Pinpoint the cell where the given text exists, returning its (X, Y) midpoint coordinate. 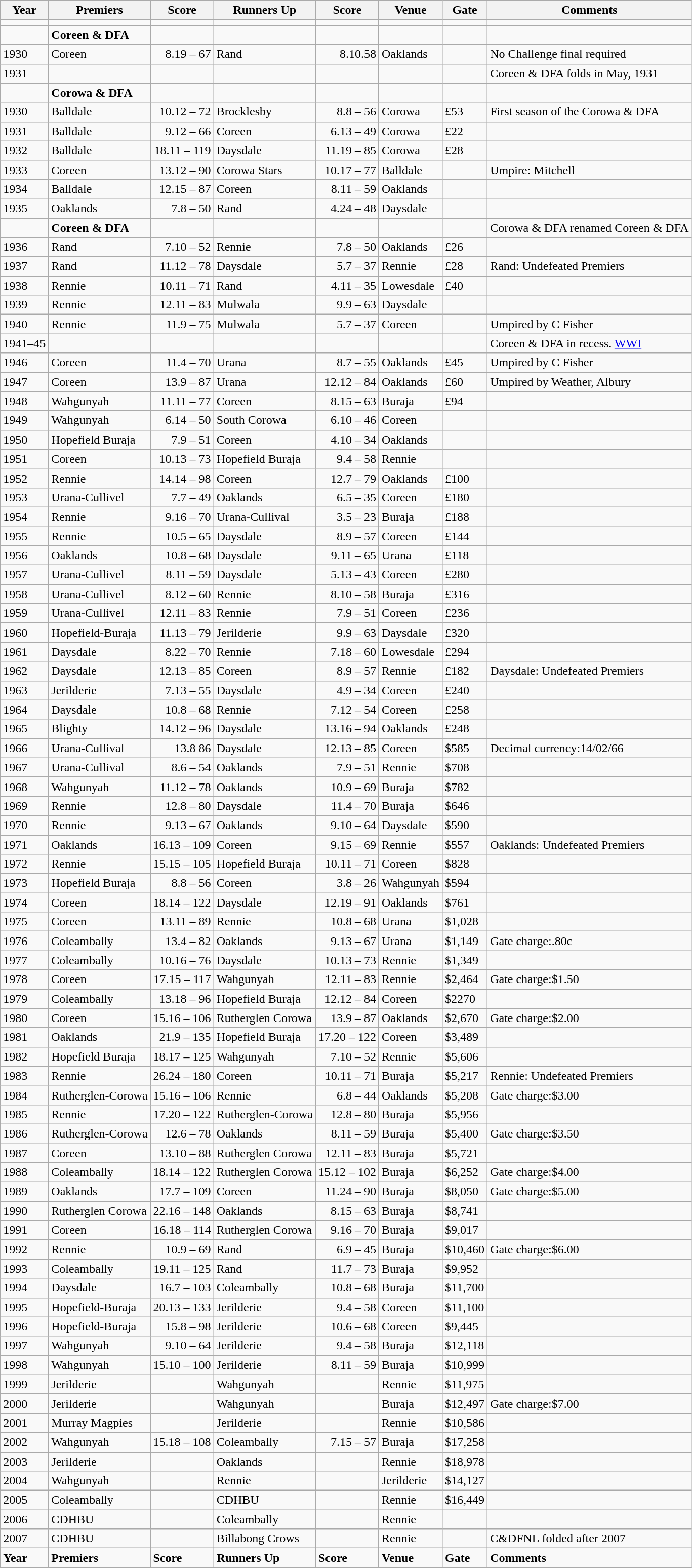
2000 (24, 1403)
$11,700 (465, 1288)
16.13 – 109 (182, 844)
$2,670 (465, 1018)
$5,400 (465, 1133)
12.19 – 91 (347, 903)
15.15 – 105 (182, 864)
$12,118 (465, 1346)
1958 (24, 594)
3.5 – 23 (347, 517)
1934 (24, 189)
2004 (24, 1481)
$6,252 (465, 1172)
1969 (24, 806)
6.14 – 50 (182, 420)
1965 (24, 729)
$9,445 (465, 1326)
11.13 – 79 (182, 633)
17.15 – 117 (182, 979)
1960 (24, 633)
$5,956 (465, 1114)
Corowa Stars (264, 170)
£236 (465, 613)
7.12 – 54 (347, 710)
1954 (24, 517)
1999 (24, 1384)
$17,258 (465, 1442)
$2270 (465, 999)
1967 (24, 767)
6.9 – 45 (347, 1249)
3.8 – 26 (347, 883)
20.13 – 133 (182, 1307)
21.9 – 135 (182, 1037)
1970 (24, 825)
$9,017 (465, 1230)
£316 (465, 594)
£22 (465, 131)
Coreen & DFA folds in May, 1931 (589, 73)
1966 (24, 748)
Gate charge:$3.00 (589, 1095)
Oaklands: Undefeated Premiers (589, 844)
26.24 – 180 (182, 1076)
Decimal currency:14/02/66 (589, 748)
18.17 – 125 (182, 1056)
8.10 – 58 (347, 594)
15.12 – 102 (347, 1172)
1982 (24, 1056)
22.16 – 148 (182, 1211)
13.4 – 82 (182, 941)
£26 (465, 247)
$5,606 (465, 1056)
1964 (24, 710)
2001 (24, 1423)
1962 (24, 671)
Umpire: Mitchell (589, 170)
£45 (465, 363)
1993 (24, 1269)
1991 (24, 1230)
£182 (465, 671)
1940 (24, 324)
16.18 – 114 (182, 1230)
$8,741 (465, 1211)
£280 (465, 575)
Brocklesby (264, 112)
1981 (24, 1037)
1971 (24, 844)
South Corowa (264, 420)
13.16 – 94 (347, 729)
1952 (24, 478)
1941–45 (24, 343)
4.11 – 35 (347, 286)
$1,349 (465, 960)
1935 (24, 208)
1997 (24, 1346)
10.17 – 77 (347, 170)
10.12 – 72 (182, 112)
1951 (24, 459)
7.18 – 60 (347, 652)
1932 (24, 150)
$11,100 (465, 1307)
7.15 – 57 (347, 1442)
Gate charge:$7.00 (589, 1403)
11.9 – 75 (182, 324)
8.10.58 (347, 54)
Umpired by Weather, Albury (589, 382)
$9,952 (465, 1269)
7.7 – 49 (182, 497)
13.18 – 96 (182, 999)
$590 (465, 825)
9.15 – 69 (347, 844)
1979 (24, 999)
£180 (465, 497)
Billabong Crows (264, 1539)
9.11 – 65 (347, 556)
1963 (24, 690)
1936 (24, 247)
Gate charge:$1.50 (589, 979)
Blighty (99, 729)
£248 (465, 729)
9.12 – 66 (182, 131)
$8,050 (465, 1192)
8.12 – 60 (182, 594)
1950 (24, 440)
15.10 – 100 (182, 1365)
11.11 – 77 (182, 401)
19.11 – 125 (182, 1269)
1953 (24, 497)
Gate charge:$5.00 (589, 1192)
$594 (465, 883)
£240 (465, 690)
12.7 – 79 (347, 478)
4.9 – 34 (347, 690)
8.19 – 67 (182, 54)
1947 (24, 382)
6.5 – 35 (347, 497)
1998 (24, 1365)
2002 (24, 1442)
$1,149 (465, 941)
£94 (465, 401)
2005 (24, 1500)
1968 (24, 787)
$12,497 (465, 1403)
£294 (465, 652)
1959 (24, 613)
$5,217 (465, 1076)
14.14 – 98 (182, 478)
8.6 – 54 (182, 767)
1996 (24, 1326)
1987 (24, 1153)
10.6 – 68 (347, 1326)
$1,028 (465, 922)
1974 (24, 903)
1949 (24, 420)
Gate charge:$6.00 (589, 1249)
Gate charge:$4.00 (589, 1172)
£100 (465, 478)
Corowa & DFA renamed Coreen & DFA (589, 227)
8.7 – 55 (347, 363)
No Challenge final required (589, 54)
1946 (24, 363)
1938 (24, 286)
2007 (24, 1539)
4.24 – 48 (347, 208)
$11,975 (465, 1384)
1992 (24, 1249)
1990 (24, 1211)
13.10 – 88 (182, 1153)
1986 (24, 1133)
$5,721 (465, 1153)
17.7 – 109 (182, 1192)
£320 (465, 633)
$646 (465, 806)
Gate charge:$2.00 (589, 1018)
Gate charge:$3.50 (589, 1133)
$10,586 (465, 1423)
16.7 – 103 (182, 1288)
$761 (465, 903)
C&DFNL folded after 2007 (589, 1539)
8.22 – 70 (182, 652)
£118 (465, 556)
12.6 – 78 (182, 1133)
1989 (24, 1192)
1976 (24, 941)
$10,460 (465, 1249)
15.18 – 108 (182, 1442)
1933 (24, 170)
Rennie: Undefeated Premiers (589, 1076)
1978 (24, 979)
Coreen & DFA in recess. WWI (589, 343)
11.24 – 90 (347, 1192)
10.5 – 65 (182, 536)
1937 (24, 266)
$14,127 (465, 1481)
$708 (465, 767)
18.11 – 119 (182, 150)
1975 (24, 922)
Daysdale: Undefeated Premiers (589, 671)
$5,208 (465, 1095)
6.8 – 44 (347, 1095)
1980 (24, 1018)
£144 (465, 536)
$828 (465, 864)
6.10 – 46 (347, 420)
1939 (24, 305)
5.13 – 43 (347, 575)
$2,464 (465, 979)
Corowa & DFA (99, 93)
1977 (24, 960)
1984 (24, 1095)
$585 (465, 748)
1972 (24, 864)
First season of the Corowa & DFA (589, 112)
4.10 – 34 (347, 440)
1957 (24, 575)
1983 (24, 1076)
£60 (465, 382)
13.11 – 89 (182, 922)
1985 (24, 1114)
1955 (24, 536)
Murray Magpies (99, 1423)
£258 (465, 710)
1948 (24, 401)
$3,489 (465, 1037)
$782 (465, 787)
13.8 86 (182, 748)
1988 (24, 1172)
1973 (24, 883)
15.8 – 98 (182, 1326)
£53 (465, 112)
11.19 – 85 (347, 150)
13.12 – 90 (182, 170)
10.16 – 76 (182, 960)
£40 (465, 286)
$10,999 (465, 1365)
2006 (24, 1519)
1956 (24, 556)
2003 (24, 1461)
£188 (465, 517)
$16,449 (465, 1500)
$557 (465, 844)
11.7 – 73 (347, 1269)
1961 (24, 652)
Rand: Undefeated Premiers (589, 266)
$18,978 (465, 1461)
Gate charge:.80c (589, 941)
6.13 – 49 (347, 131)
1994 (24, 1288)
7.13 – 55 (182, 690)
14.12 – 96 (182, 729)
12.15 – 87 (182, 189)
1995 (24, 1307)
